Identify which cell holds the provided text, then report its (X, Y) central coordinate. 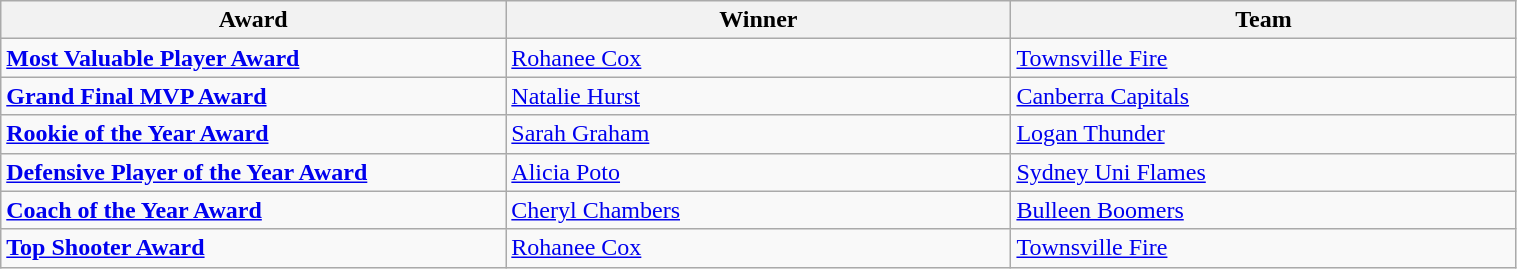
Sydney Uni Flames (1264, 172)
Coach of the Year Award (254, 210)
Alicia Poto (758, 172)
Top Shooter Award (254, 248)
Winner (758, 20)
Rookie of the Year Award (254, 134)
Sarah Graham (758, 134)
Bulleen Boomers (1264, 210)
Award (254, 20)
Team (1264, 20)
Cheryl Chambers (758, 210)
Grand Final MVP Award (254, 96)
Defensive Player of the Year Award (254, 172)
Logan Thunder (1264, 134)
Most Valuable Player Award (254, 58)
Canberra Capitals (1264, 96)
Natalie Hurst (758, 96)
